Find where the given text appears and provide that cell's center as [x, y] coordinate. 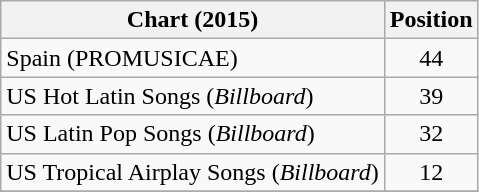
Spain (PROMUSICAE) [193, 58]
US Hot Latin Songs (Billboard) [193, 96]
US Tropical Airplay Songs (Billboard) [193, 172]
Position [431, 20]
12 [431, 172]
39 [431, 96]
32 [431, 134]
Chart (2015) [193, 20]
44 [431, 58]
US Latin Pop Songs (Billboard) [193, 134]
